Locate the cell with the specified text and output its (x, y) center coordinate. 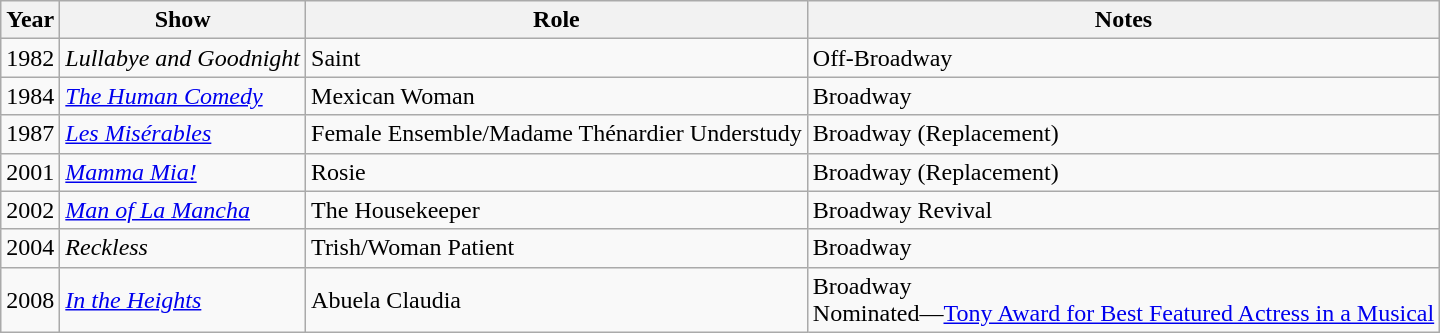
Mamma Mia! (183, 172)
Les Misérables (183, 134)
Role (557, 20)
Abuela Claudia (557, 300)
Reckless (183, 248)
Rosie (557, 172)
2002 (30, 210)
Mexican Woman (557, 96)
The Housekeeper (557, 210)
Broadway Revival (1123, 210)
2008 (30, 300)
Show (183, 20)
BroadwayNominated—Tony Award for Best Featured Actress in a Musical (1123, 300)
Year (30, 20)
In the Heights (183, 300)
Notes (1123, 20)
2001 (30, 172)
1987 (30, 134)
The Human Comedy (183, 96)
1982 (30, 58)
Off-Broadway (1123, 58)
Female Ensemble/Madame Thénardier Understudy (557, 134)
Trish/Woman Patient (557, 248)
2004 (30, 248)
1984 (30, 96)
Man of La Mancha (183, 210)
Saint (557, 58)
Lullabye and Goodnight (183, 58)
